Identify which cell holds the provided text, then report its [x, y] central coordinate. 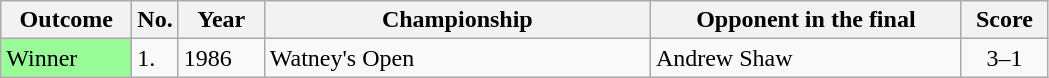
Year [221, 20]
Opponent in the final [806, 20]
Winner [66, 58]
Score [1004, 20]
No. [155, 20]
1986 [221, 58]
Championship [457, 20]
Andrew Shaw [806, 58]
3–1 [1004, 58]
Outcome [66, 20]
1. [155, 58]
Watney's Open [457, 58]
